From the cell containing the given text, extract its center point as [x, y] coordinate. 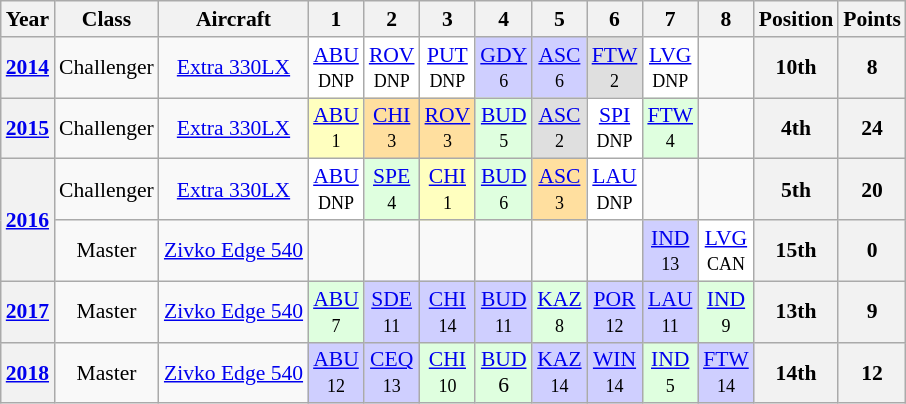
ABU7 [336, 312]
7 [670, 19]
4th [796, 128]
ASC6 [559, 68]
ROV3 [448, 128]
SPE4 [392, 190]
4 [504, 19]
CHI3 [392, 128]
LVGDNP [670, 68]
POR12 [615, 312]
PUTDNP [448, 68]
2 [392, 19]
2018 [28, 372]
Points [872, 19]
13th [796, 312]
ASC3 [559, 190]
Year [28, 19]
LAUDNP [615, 190]
1 [336, 19]
SDE11 [392, 312]
BUD5 [504, 128]
WIN14 [615, 372]
SPIDNP [615, 128]
6 [615, 19]
20 [872, 190]
LAU11 [670, 312]
KAZ8 [559, 312]
2017 [28, 312]
FTW14 [726, 372]
Position [796, 19]
9 [872, 312]
ABU12 [336, 372]
ABU1 [336, 128]
5th [796, 190]
2014 [28, 68]
15th [796, 250]
ROVDNP [392, 68]
2015 [28, 128]
2016 [28, 220]
ASC2 [559, 128]
CEQ13 [392, 372]
IND9 [726, 312]
14th [796, 372]
CHI1 [448, 190]
3 [448, 19]
Aircraft [234, 19]
0 [872, 250]
KAZ14 [559, 372]
FTW2 [615, 68]
IND5 [670, 372]
5 [559, 19]
Class [106, 19]
10th [796, 68]
CHI10 [448, 372]
24 [872, 128]
IND13 [670, 250]
12 [872, 372]
GDY6 [504, 68]
BUD11 [504, 312]
FTW4 [670, 128]
LVGCAN [726, 250]
CHI14 [448, 312]
